Output the [x, y] coordinate of the center of the cell containing the given text.  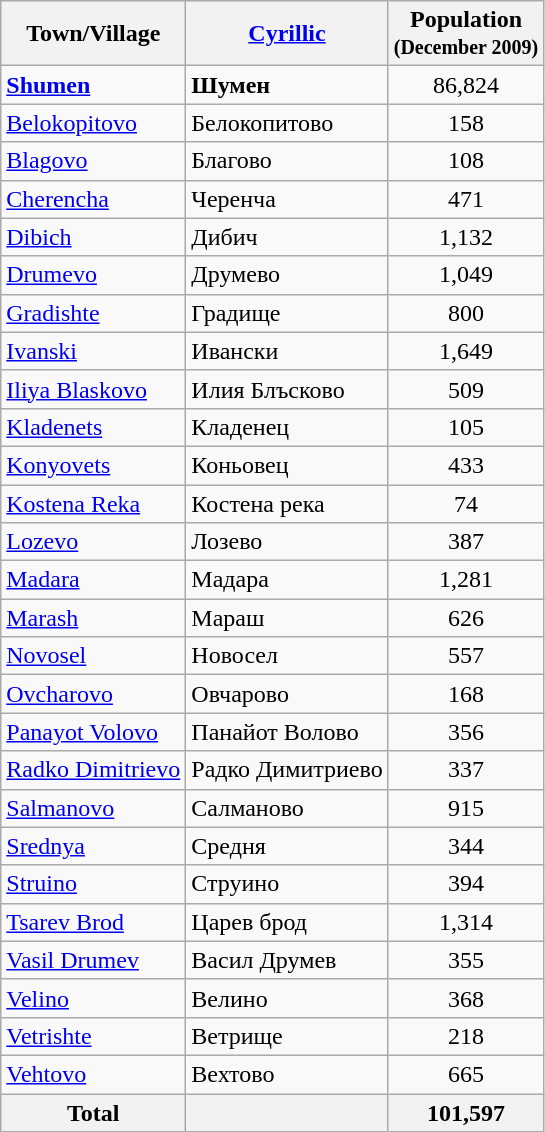
Коньовец [287, 465]
Novosel [94, 656]
Cherencha [94, 199]
433 [466, 465]
Panayot Volovo [94, 732]
1,049 [466, 275]
Мадара [287, 580]
Radko Dimitrievo [94, 770]
Struino [94, 884]
Marash [94, 618]
Velino [94, 998]
Belokopitovo [94, 123]
1,281 [466, 580]
915 [466, 808]
Gradishte [94, 313]
Ivanski [94, 351]
Ovcharovo [94, 694]
Ветрище [287, 1036]
Total [94, 1113]
1,132 [466, 237]
Lozevo [94, 542]
218 [466, 1036]
Drumevo [94, 275]
Kostena Reka [94, 503]
Vetrishte [94, 1036]
Благово [287, 161]
Шумен [287, 85]
Cyrillic [287, 34]
Лозево [287, 542]
Madara [94, 580]
Струино [287, 884]
Konyovets [94, 465]
Средня [287, 846]
Велино [287, 998]
Town/Village [94, 34]
Черенча [287, 199]
Царев брод [287, 922]
665 [466, 1074]
Радко Димитриево [287, 770]
Iliya Blaskovo [94, 389]
108 [466, 161]
Новосел [287, 656]
387 [466, 542]
355 [466, 960]
Kladenets [94, 427]
344 [466, 846]
1,314 [466, 922]
Вехтово [287, 1074]
Srednya [94, 846]
394 [466, 884]
Градище [287, 313]
626 [466, 618]
Blagovo [94, 161]
Илия Блъсково [287, 389]
Васил Друмев [287, 960]
Vasil Drumev [94, 960]
86,824 [466, 85]
Tsarev Brod [94, 922]
74 [466, 503]
Костена река [287, 503]
Дибич [287, 237]
Dibich [94, 237]
105 [466, 427]
368 [466, 998]
Ивански [287, 351]
168 [466, 694]
337 [466, 770]
101,597 [466, 1113]
Друмево [287, 275]
Панайот Волово [287, 732]
1,649 [466, 351]
Салманово [287, 808]
Salmanovo [94, 808]
356 [466, 732]
Кладенец [287, 427]
Мараш [287, 618]
557 [466, 656]
471 [466, 199]
Белокопитово [287, 123]
Овчарово [287, 694]
800 [466, 313]
509 [466, 389]
Vehtovo [94, 1074]
Shumen [94, 85]
Population(December 2009) [466, 34]
158 [466, 123]
